Find where the given text appears and provide that cell's center as (x, y) coordinate. 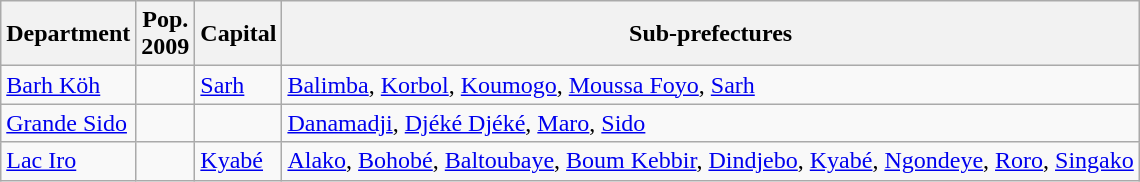
Danamadji, Djéké Djéké, Maro, Sido (710, 123)
Balimba, Korbol, Koumogo, Moussa Foyo, Sarh (710, 85)
Pop.2009 (166, 34)
Grande Sido (68, 123)
Sub-prefectures (710, 34)
Sarh (238, 85)
Department (68, 34)
Lac Iro (68, 161)
Kyabé (238, 161)
Barh Köh (68, 85)
Alako, Bohobé, Baltoubaye, Boum Kebbir, Dindjebo, Kyabé, Ngondeye, Roro, Singako (710, 161)
Capital (238, 34)
